Return the (x, y) coordinate for the center point of the cell that contains the specified text.  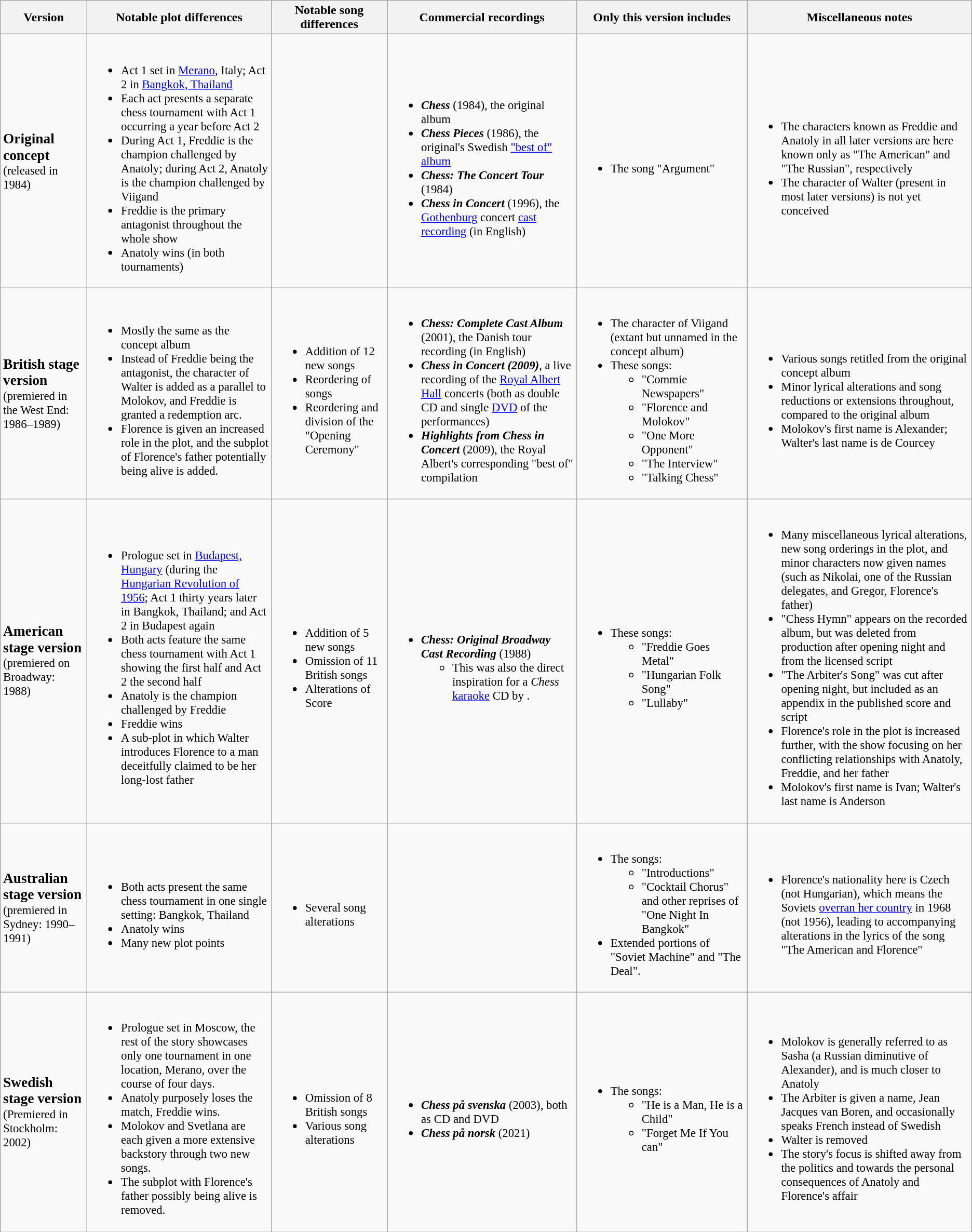
Commercial recordings (482, 18)
British stage version (premiered in the West End: 1986–1989) (44, 394)
Only this version includes (661, 18)
Notable plot differences (180, 18)
Original concept (released in 1984) (44, 161)
American stage version (premiered on Broadway: 1988) (44, 661)
Chess på svenska (2003), both as CD and DVDChess på norsk (2021) (482, 1112)
Both acts present the same chess tournament in one single setting: Bangkok, ThailandAnatoly winsMany new plot points (180, 907)
The song "Argument" (661, 161)
The songs:"He is a Man, He is a Child""Forget Me If You can" (661, 1112)
Omission of 8 British songsVarious song alterations (329, 1112)
Several song alterations (329, 907)
Swedish stage version(Premiered in Stockholm: 2002) (44, 1112)
Australian stage version (premiered in Sydney: 1990–1991) (44, 907)
The songs:"Introductions""Cocktail Chorus" and other reprises of "One Night In Bangkok"Extended portions of "Soviet Machine" and "The Deal". (661, 907)
Addition of 5 new songsOmission of 11 British songsAlterations of Score (329, 661)
Addition of 12 new songsReordering of songsReordering and division of the "Opening Ceremony" (329, 394)
Miscellaneous notes (859, 18)
Notable song differences (329, 18)
Chess: Original Broadway Cast Recording (1988)This was also the direct inspiration for a Chess karaoke CD by . (482, 661)
These songs:"Freddie Goes Metal""Hungarian Folk Song""Lullaby" (661, 661)
Version (44, 18)
